Locate the cell with the specified text and output its [X, Y] center coordinate. 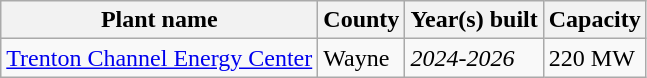
Wayne [362, 58]
Year(s) built [474, 20]
2024-2026 [474, 58]
Trenton Channel Energy Center [160, 58]
220 MW [594, 58]
County [362, 20]
Plant name [160, 20]
Capacity [594, 20]
